Extract the (x, y) coordinate from the center of the cell holding the provided text.  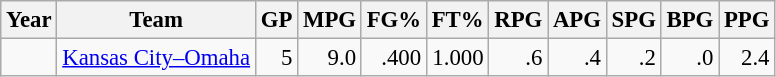
.6 (518, 58)
APG (578, 20)
FG% (394, 20)
Year (29, 20)
.0 (690, 58)
MPG (330, 20)
9.0 (330, 58)
RPG (518, 20)
5 (276, 58)
Team (156, 20)
.400 (394, 58)
SPG (634, 20)
PPG (747, 20)
Kansas City–Omaha (156, 58)
.4 (578, 58)
1.000 (458, 58)
.2 (634, 58)
BPG (690, 20)
2.4 (747, 58)
GP (276, 20)
FT% (458, 20)
